Return (x, y) of the center of cell containing provided text 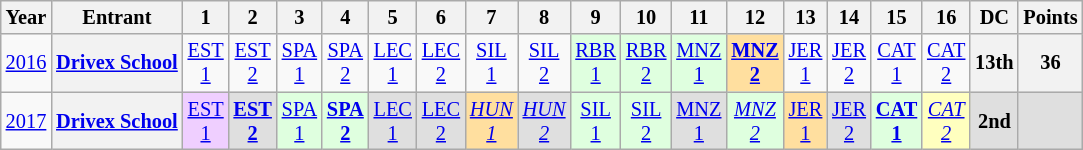
1 (206, 17)
HUN1 (492, 121)
7 (492, 17)
3 (300, 17)
8 (544, 17)
4 (346, 17)
12 (754, 17)
9 (595, 17)
16 (946, 17)
RBR1 (595, 63)
15 (896, 17)
DC (994, 17)
2016 (26, 63)
13 (806, 17)
11 (698, 17)
2 (253, 17)
2017 (26, 121)
36 (1050, 63)
6 (441, 17)
14 (849, 17)
HUN2 (544, 121)
Year (26, 17)
Points (1050, 17)
RBR2 (646, 63)
10 (646, 17)
2nd (994, 121)
13th (994, 63)
5 (393, 17)
Entrant (116, 17)
